Return the (X, Y) coordinate for the center point of the cell that contains the specified text.  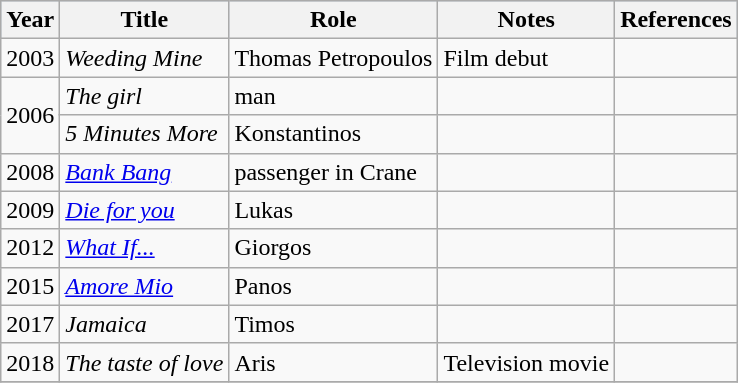
Amore Mio (144, 286)
The girl (144, 96)
passenger in Crane (334, 172)
Die for you (144, 210)
2012 (30, 248)
5 Minutes More (144, 134)
2006 (30, 115)
Lukas (334, 210)
Jamaica (144, 324)
Giorgos (334, 248)
Panos (334, 286)
Notes (526, 20)
What If... (144, 248)
man (334, 96)
Title (144, 20)
Television movie (526, 362)
2015 (30, 286)
2018 (30, 362)
References (676, 20)
2008 (30, 172)
Year (30, 20)
2017 (30, 324)
Thomas Petropoulos (334, 58)
Weeding Mine (144, 58)
Role (334, 20)
Bank Bang (144, 172)
Timos (334, 324)
2009 (30, 210)
The taste of love (144, 362)
Konstantinos (334, 134)
2003 (30, 58)
Film debut (526, 58)
Aris (334, 362)
